For the text-containing cell, return its midpoint in (X, Y) coordinate format. 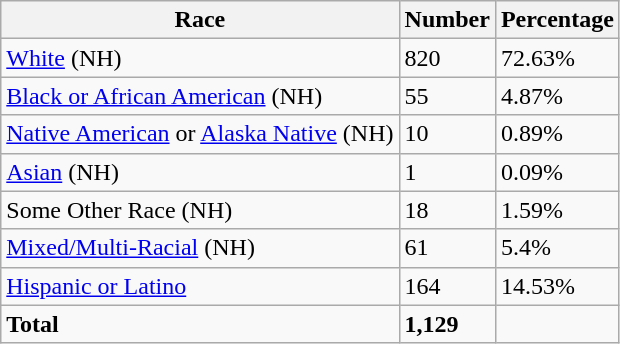
0.09% (557, 172)
Some Other Race (NH) (200, 210)
Total (200, 324)
0.89% (557, 134)
14.53% (557, 286)
Asian (NH) (200, 172)
1.59% (557, 210)
4.87% (557, 96)
Hispanic or Latino (200, 286)
18 (447, 210)
5.4% (557, 248)
Mixed/Multi-Racial (NH) (200, 248)
1,129 (447, 324)
1 (447, 172)
820 (447, 58)
61 (447, 248)
Black or African American (NH) (200, 96)
55 (447, 96)
Number (447, 20)
10 (447, 134)
Percentage (557, 20)
Native American or Alaska Native (NH) (200, 134)
White (NH) (200, 58)
72.63% (557, 58)
164 (447, 286)
Race (200, 20)
